Capture the cell that displays the provided text and extract its (X, Y) central coordinate. 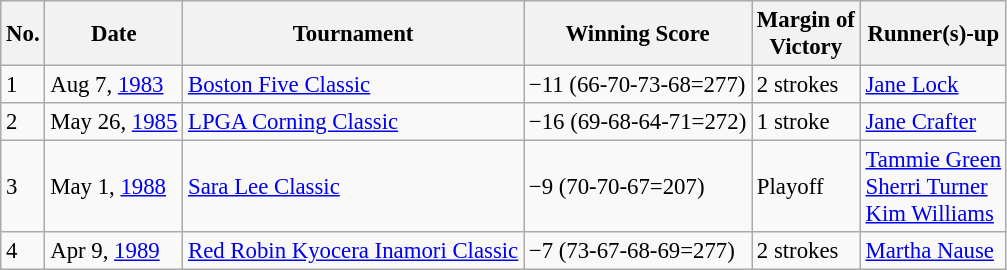
May 26, 1985 (114, 122)
LPGA Corning Classic (354, 122)
Winning Score (638, 34)
Boston Five Classic (354, 85)
1 (23, 85)
Aug 7, 1983 (114, 85)
3 (23, 187)
1 stroke (806, 122)
Red Robin Kyocera Inamori Classic (354, 251)
−7 (73-67-68-69=277) (638, 251)
Tournament (354, 34)
Jane Crafter (933, 122)
−11 (66-70-73-68=277) (638, 85)
Date (114, 34)
No. (23, 34)
2 (23, 122)
Sara Lee Classic (354, 187)
Martha Nause (933, 251)
−16 (69-68-64-71=272) (638, 122)
4 (23, 251)
May 1, 1988 (114, 187)
Runner(s)-up (933, 34)
Playoff (806, 187)
−9 (70-70-67=207) (638, 187)
Tammie Green Sherri Turner Kim Williams (933, 187)
Apr 9, 1989 (114, 251)
Margin ofVictory (806, 34)
Jane Lock (933, 85)
